Provide the [X, Y] coordinate of the cell's center where the given text is located.  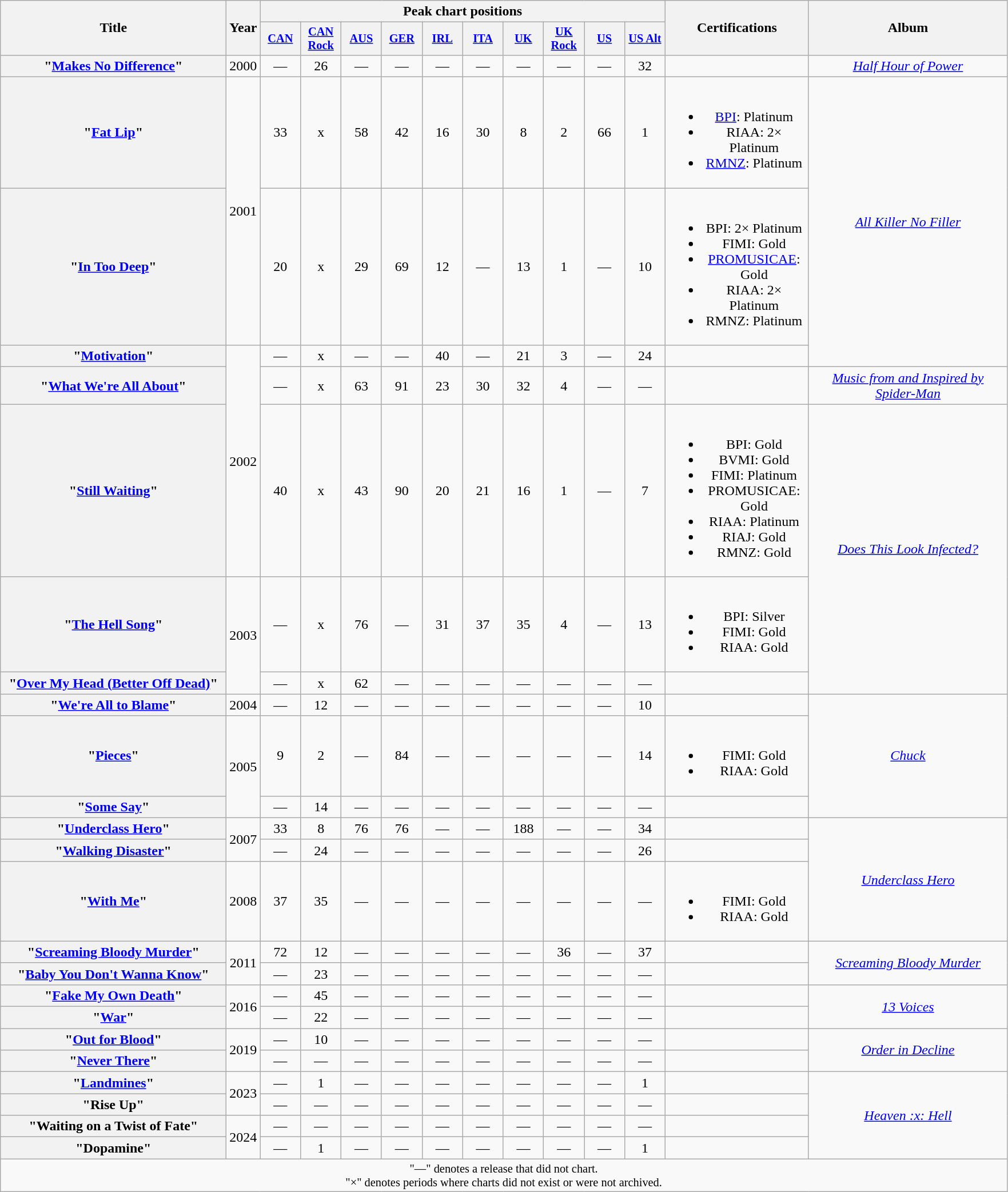
"Walking Disaster" [113, 850]
2024 [244, 1137]
BPI: GoldBVMI: GoldFIMI: PlatinumPROMUSICAE: GoldRIAA: PlatinumRIAJ: GoldRMNZ: Gold [736, 491]
IRL [443, 39]
13 Voices [908, 1006]
2008 [244, 901]
UK [524, 39]
"Some Say" [113, 807]
62 [361, 683]
34 [645, 828]
36 [564, 952]
"Rise Up" [113, 1105]
2001 [244, 212]
72 [280, 952]
GER [401, 39]
66 [605, 133]
Peak chart positions [463, 11]
"Underclass Hero" [113, 828]
45 [321, 995]
CANRock [321, 39]
43 [361, 491]
US Alt [645, 39]
Underclass Hero [908, 879]
63 [361, 385]
"Still Waiting" [113, 491]
"Baby You Don't Wanna Know" [113, 974]
2002 [244, 461]
42 [401, 133]
"War" [113, 1018]
"Never There" [113, 1061]
91 [401, 385]
"The Hell Song" [113, 624]
2005 [244, 767]
"Makes No Difference" [113, 66]
2003 [244, 636]
UK Rock [564, 39]
"Fat Lip" [113, 133]
"Out for Blood" [113, 1039]
Year [244, 28]
"Dopamine" [113, 1148]
BPI: SilverFIMI: GoldRIAA: Gold [736, 624]
2000 [244, 66]
2011 [244, 963]
9 [280, 756]
Does This Look Infected? [908, 549]
188 [524, 828]
All Killer No Filler [908, 222]
31 [443, 624]
Screaming Bloody Murder [908, 963]
"What We're All About" [113, 385]
ITA [483, 39]
84 [401, 756]
2023 [244, 1094]
AUS [361, 39]
"Screaming Bloody Murder" [113, 952]
2007 [244, 839]
BPI: 2× PlatinumFIMI: GoldPROMUSICAE: GoldRIAA: 2× PlatinumRMNZ: Platinum [736, 266]
90 [401, 491]
"Motivation" [113, 356]
"—" denotes a release that did not chart."×" denotes periods where charts did not exist or were not archived. [504, 1175]
"In Too Deep" [113, 266]
Heaven :x: Hell [908, 1115]
"Landmines" [113, 1083]
Title [113, 28]
US [605, 39]
"With Me" [113, 901]
"Over My Head (Better Off Dead)" [113, 683]
29 [361, 266]
58 [361, 133]
69 [401, 266]
BPI: PlatinumRIAA: 2× PlatinumRMNZ: Platinum [736, 133]
Half Hour of Power [908, 66]
"Waiting on a Twist of Fate" [113, 1126]
2004 [244, 705]
"Pieces" [113, 756]
Certifications [736, 28]
"We're All to Blame" [113, 705]
Order in Decline [908, 1050]
3 [564, 356]
"Fake My Own Death" [113, 995]
Music from and Inspired by Spider-Man [908, 385]
Album [908, 28]
Chuck [908, 756]
2016 [244, 1006]
2019 [244, 1050]
22 [321, 1018]
CAN [280, 39]
7 [645, 491]
